Determine the (x, y) coordinate at the center of the cell enclosing the given text.  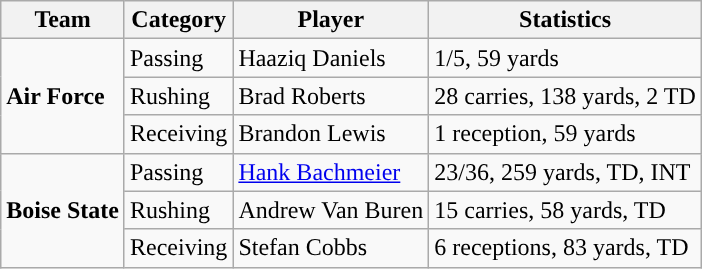
6 receptions, 83 yards, TD (566, 248)
Andrew Van Buren (331, 210)
Stefan Cobbs (331, 248)
23/36, 259 yards, TD, INT (566, 172)
1 reception, 59 yards (566, 134)
Air Force (63, 96)
Player (331, 20)
Brad Roberts (331, 96)
Statistics (566, 20)
Hank Bachmeier (331, 172)
Boise State (63, 210)
Team (63, 20)
15 carries, 58 yards, TD (566, 210)
28 carries, 138 yards, 2 TD (566, 96)
1/5, 59 yards (566, 58)
Haaziq Daniels (331, 58)
Brandon Lewis (331, 134)
Category (178, 20)
